Return the (x, y) coordinate for the center point of the cell that contains the specified text.  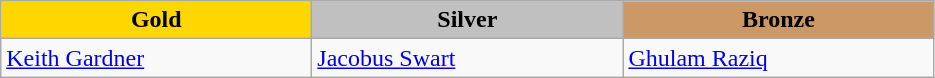
Silver (468, 20)
Keith Gardner (156, 58)
Bronze (778, 20)
Gold (156, 20)
Ghulam Raziq (778, 58)
Jacobus Swart (468, 58)
